Return (x, y) of the center of cell containing provided text 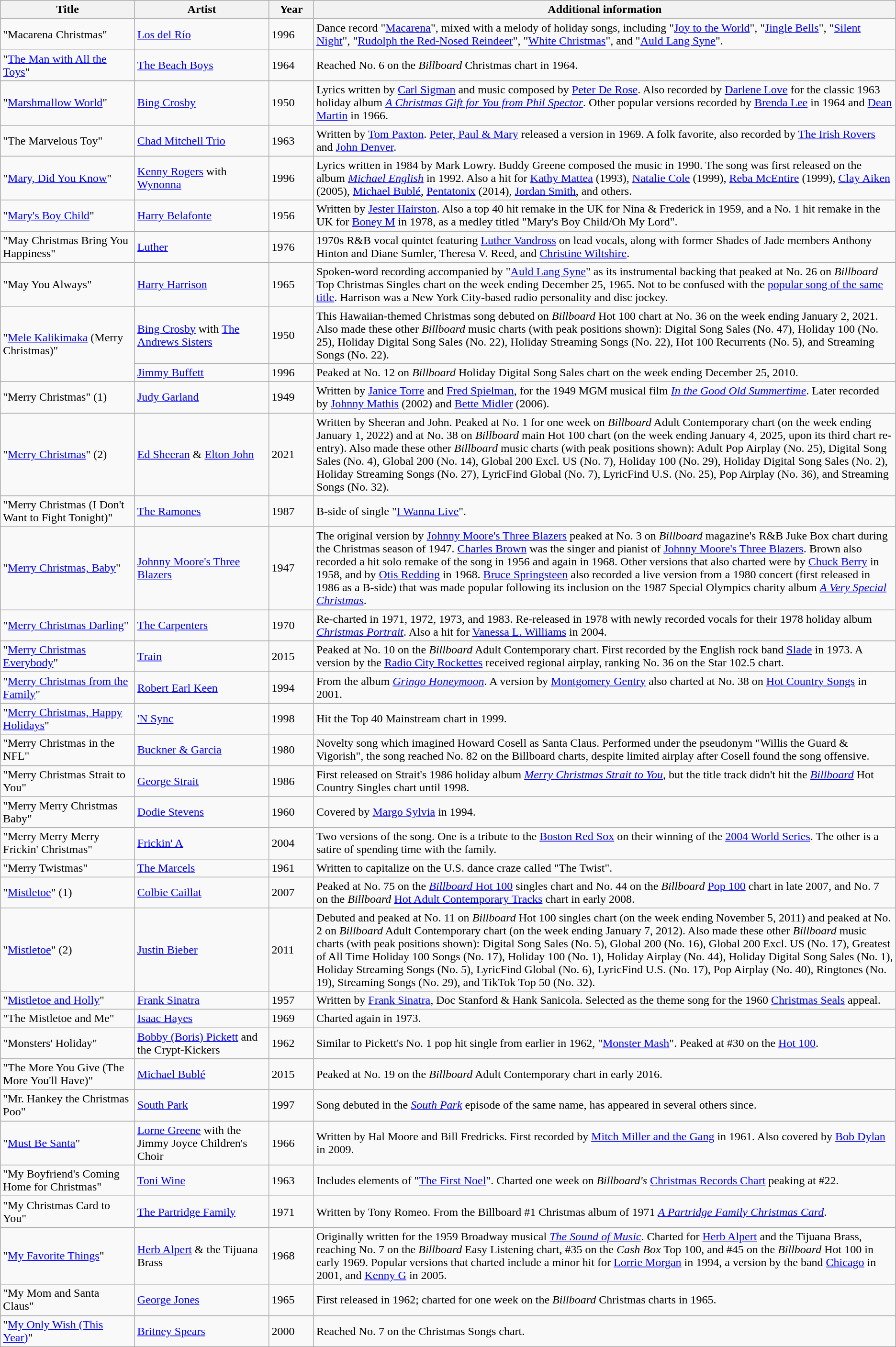
"Merry Christmas Everybody" (68, 657)
1994 (291, 687)
Year (291, 10)
Frank Sinatra (202, 1000)
1949 (291, 397)
Los del Río (202, 34)
"Marshmallow World" (68, 103)
"Macarena Christmas" (68, 34)
The Ramones (202, 511)
Bing Crosby (202, 103)
1962 (291, 1043)
'N Sync (202, 719)
Harry Belafonte (202, 215)
1969 (291, 1018)
Written by Hal Moore and Bill Fredricks. First recorded by Mitch Miller and the Gang in 1961. Also covered by Bob Dylan in 2009. (605, 1143)
"Mistletoe and Holly" (68, 1000)
1970 (291, 625)
"Mistletoe" (2) (68, 950)
Dodie Stevens (202, 812)
"Merry Twistmas" (68, 868)
1971 (291, 1212)
"Mary's Boy Child" (68, 215)
"Mistletoe" (1) (68, 892)
Peaked at No. 12 on Billboard Holiday Digital Song Sales chart on the week ending December 25, 2010. (605, 372)
1968 (291, 1256)
"Merry Christmas, Happy Holidays" (68, 719)
"May Christmas Bring You Happiness" (68, 247)
2021 (291, 454)
"Merry Christmas, Baby" (68, 569)
"The Man with All the Toys" (68, 65)
Includes elements of "The First Noel". Charted one week on Billboard's Christmas Records Chart peaking at #22. (605, 1180)
Written to capitalize on the U.S. dance craze called "The Twist". (605, 868)
"The More You Give (The More You'll Have)" (68, 1074)
Bobby (Boris) Pickett and the Crypt-Kickers (202, 1043)
2004 (291, 843)
"Merry Christmas (I Don't Want to Fight Tonight)" (68, 511)
Luther (202, 247)
"Mr. Hankey the Christmas Poo" (68, 1106)
South Park (202, 1106)
Ed Sheeran & Elton John (202, 454)
1960 (291, 812)
The Carpenters (202, 625)
Lorne Greene with the Jimmy Joyce Children's Choir (202, 1143)
1947 (291, 569)
"My Mom and Santa Claus" (68, 1300)
"Merry Christmas" (1) (68, 397)
The Beach Boys (202, 65)
Reached No. 6 on the Billboard Christmas chart in 1964. (605, 65)
Frickin' A (202, 843)
Justin Bieber (202, 950)
1986 (291, 781)
Robert Earl Keen (202, 687)
Train (202, 657)
First released in 1962; charted for one week on the Billboard Christmas charts in 1965. (605, 1300)
1966 (291, 1143)
2011 (291, 950)
1961 (291, 868)
2007 (291, 892)
Harry Harrison (202, 284)
1987 (291, 511)
Written by Frank Sinatra, Doc Stanford & Hank Sanicola. Selected as the theme song for the 1960 Christmas Seals appeal. (605, 1000)
Isaac Hayes (202, 1018)
"Mary, Did You Know" (68, 178)
From the album Gringo Honeymoon. A version by Montgomery Gentry also charted at No. 38 on Hot Country Songs in 2001. (605, 687)
Herb Alpert & the Tijuana Brass (202, 1256)
Britney Spears (202, 1331)
Similar to Pickett's No. 1 pop hit single from earlier in 1962, "Monster Mash". Peaked at #30 on the Hot 100. (605, 1043)
"Merry Christmas in the NFL" (68, 750)
Charted again in 1973. (605, 1018)
1980 (291, 750)
Toni Wine (202, 1180)
"My Only Wish (This Year)" (68, 1331)
1957 (291, 1000)
1956 (291, 215)
1976 (291, 247)
"Must Be Santa" (68, 1143)
Song debuted in the South Park episode of the same name, has appeared in several others since. (605, 1106)
"My Boyfriend's Coming Home for Christmas" (68, 1180)
"Merry Merry Christmas Baby" (68, 812)
"Monsters' Holiday" (68, 1043)
George Strait (202, 781)
Bing Crosby with The Andrews Sisters (202, 335)
Michael Bublé (202, 1074)
1964 (291, 65)
"Merry Christmas Darling" (68, 625)
"Merry Christmas from the Family" (68, 687)
Peaked at No. 19 on the Billboard Adult Contemporary chart in early 2016. (605, 1074)
Title (68, 10)
Johnny Moore's Three Blazers (202, 569)
The Partridge Family (202, 1212)
Artist (202, 10)
Written by Tom Paxton. Peter, Paul & Mary released a version in 1969. A folk favorite, also recorded by The Irish Rovers and John Denver. (605, 141)
Kenny Rogers with Wynonna (202, 178)
B-side of single "I Wanna Live". (605, 511)
The Marcels (202, 868)
"Merry Christmas Strait to You" (68, 781)
Judy Garland (202, 397)
2000 (291, 1331)
Chad Mitchell Trio (202, 141)
"Merry Christmas" (2) (68, 454)
1997 (291, 1106)
Jimmy Buffett (202, 372)
Hit the Top 40 Mainstream chart in 1999. (605, 719)
"The Mistletoe and Me" (68, 1018)
Additional information (605, 10)
Reached No. 7 on the Christmas Songs chart. (605, 1331)
"Mele Kalikimaka (Merry Christmas)" (68, 344)
Colbie Caillat (202, 892)
"Merry Merry Merry Frickin' Christmas" (68, 843)
"My Christmas Card to You" (68, 1212)
1998 (291, 719)
"The Marvelous Toy" (68, 141)
Covered by Margo Sylvia in 1994. (605, 812)
Buckner & Garcia (202, 750)
"My Favorite Things" (68, 1256)
Written by Tony Romeo. From the Billboard #1 Christmas album of 1971 A Partridge Family Christmas Card. (605, 1212)
"May You Always" (68, 284)
George Jones (202, 1300)
